Search for the cell housing the specified text and yield its [X, Y] center coordinate. 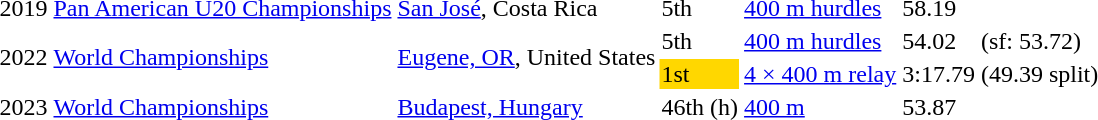
5th [700, 41]
1st [700, 74]
World Championships [222, 58]
400 m hurdles [820, 41]
4 × 400 m relay [820, 74]
Eugene, OR, United States [526, 58]
3:17.79 [939, 74]
54.02 [939, 41]
